From the cell containing the given text, extract its center point as (x, y) coordinate. 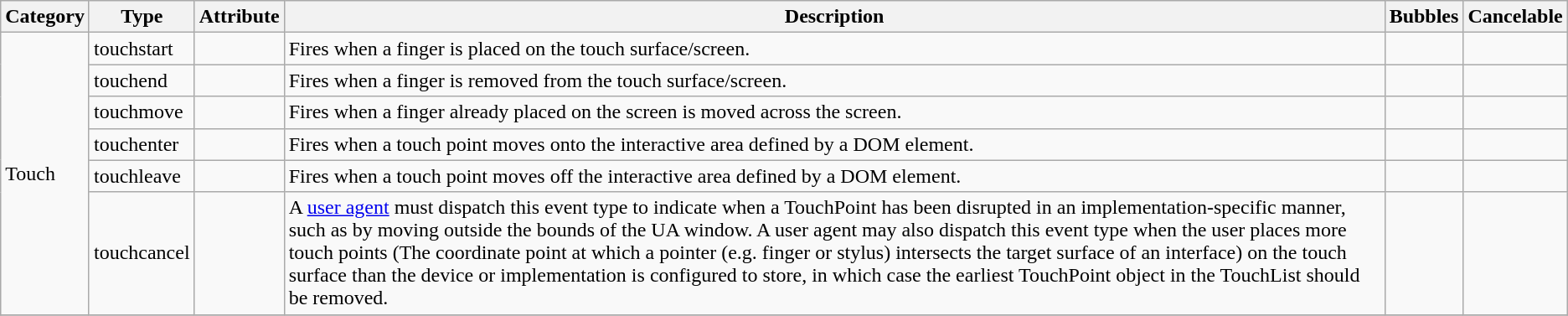
Fires when a finger is placed on the touch surface/screen. (834, 49)
touchmove (142, 112)
Attribute (240, 17)
Bubbles (1424, 17)
Description (834, 17)
touchend (142, 80)
Fires when a finger already placed on the screen is moved across the screen. (834, 112)
Cancelable (1515, 17)
touchenter (142, 144)
Fires when a finger is removed from the touch surface/screen. (834, 80)
Type (142, 17)
Category (45, 17)
Fires when a touch point moves off the interactive area defined by a DOM element. (834, 176)
touchleave (142, 176)
touchcancel (142, 253)
touchstart (142, 49)
Fires when a touch point moves onto the interactive area defined by a DOM element. (834, 144)
Touch (45, 174)
